Determine the (x, y) coordinate at the center of the cell enclosing the given text.  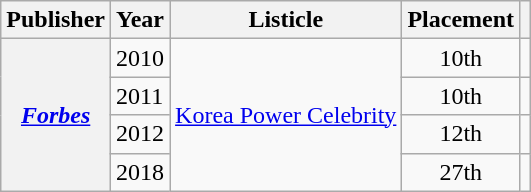
2011 (140, 96)
Forbes (56, 115)
2018 (140, 172)
Korea Power Celebrity (286, 115)
Placement (461, 20)
Listicle (286, 20)
27th (461, 172)
12th (461, 134)
2010 (140, 58)
2012 (140, 134)
Year (140, 20)
Publisher (56, 20)
